Detect which cell encompasses the target text, then output its (x, y) center coordinate. 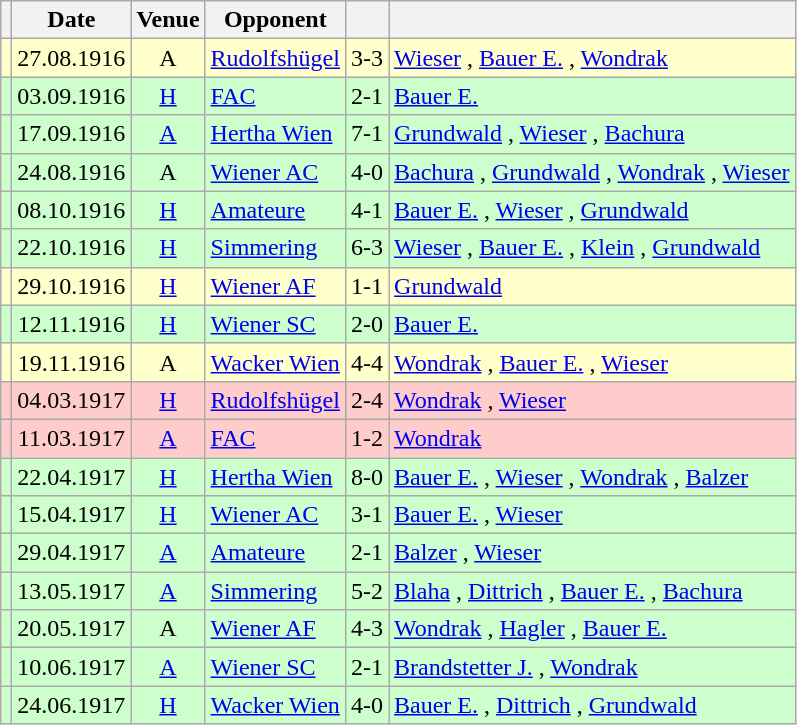
Wieser , Bauer E. , Klein , Grundwald (592, 248)
4-4 (366, 362)
2-4 (366, 400)
6-3 (366, 248)
Opponent (275, 20)
1-1 (366, 286)
5-2 (366, 591)
Bauer E. , Wieser , Grundwald (592, 210)
10.06.1917 (72, 667)
15.04.1917 (72, 515)
Grundwald (592, 286)
3-3 (366, 58)
Blaha , Dittrich , Bauer E. , Bachura (592, 591)
Date (72, 20)
3-1 (366, 515)
24.08.1916 (72, 172)
22.10.1916 (72, 248)
8-0 (366, 477)
Wondrak , Hagler , Bauer E. (592, 629)
Bauer E. , Wieser (592, 515)
19.11.1916 (72, 362)
Bauer E. , Dittrich , Grundwald (592, 705)
Bachura , Grundwald , Wondrak , Wieser (592, 172)
13.05.1917 (72, 591)
29.10.1916 (72, 286)
Balzer , Wieser (592, 553)
Wondrak , Bauer E. , Wieser (592, 362)
Wieser , Bauer E. , Wondrak (592, 58)
Venue (168, 20)
04.03.1917 (72, 400)
29.04.1917 (72, 553)
27.08.1916 (72, 58)
Wondrak , Wieser (592, 400)
11.03.1917 (72, 438)
08.10.1916 (72, 210)
20.05.1917 (72, 629)
17.09.1916 (72, 134)
Wondrak (592, 438)
1-2 (366, 438)
7-1 (366, 134)
4-3 (366, 629)
Bauer E. , Wieser , Wondrak , Balzer (592, 477)
2-0 (366, 324)
Grundwald , Wieser , Bachura (592, 134)
22.04.1917 (72, 477)
4-1 (366, 210)
03.09.1916 (72, 96)
24.06.1917 (72, 705)
12.11.1916 (72, 324)
Brandstetter J. , Wondrak (592, 667)
